Find where the given text appears and provide that cell's center as [X, Y] coordinate. 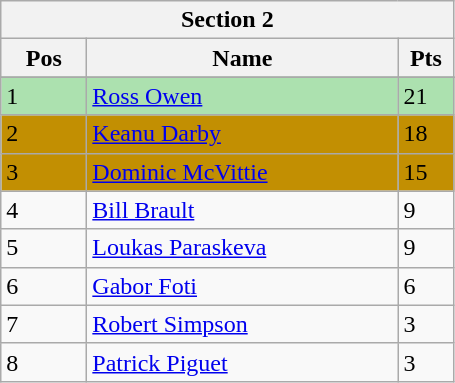
21 [426, 96]
Name [242, 58]
Robert Simpson [242, 324]
Ross Owen [242, 96]
Patrick Piguet [242, 362]
Section 2 [228, 20]
Pts [426, 58]
Pos [44, 58]
Keanu Darby [242, 134]
Bill Brault [242, 210]
7 [44, 324]
1 [44, 96]
15 [426, 172]
Dominic McVittie [242, 172]
5 [44, 248]
18 [426, 134]
2 [44, 134]
8 [44, 362]
4 [44, 210]
Loukas Paraskeva [242, 248]
Gabor Foti [242, 286]
